From the cell containing the given text, extract its center point as (x, y) coordinate. 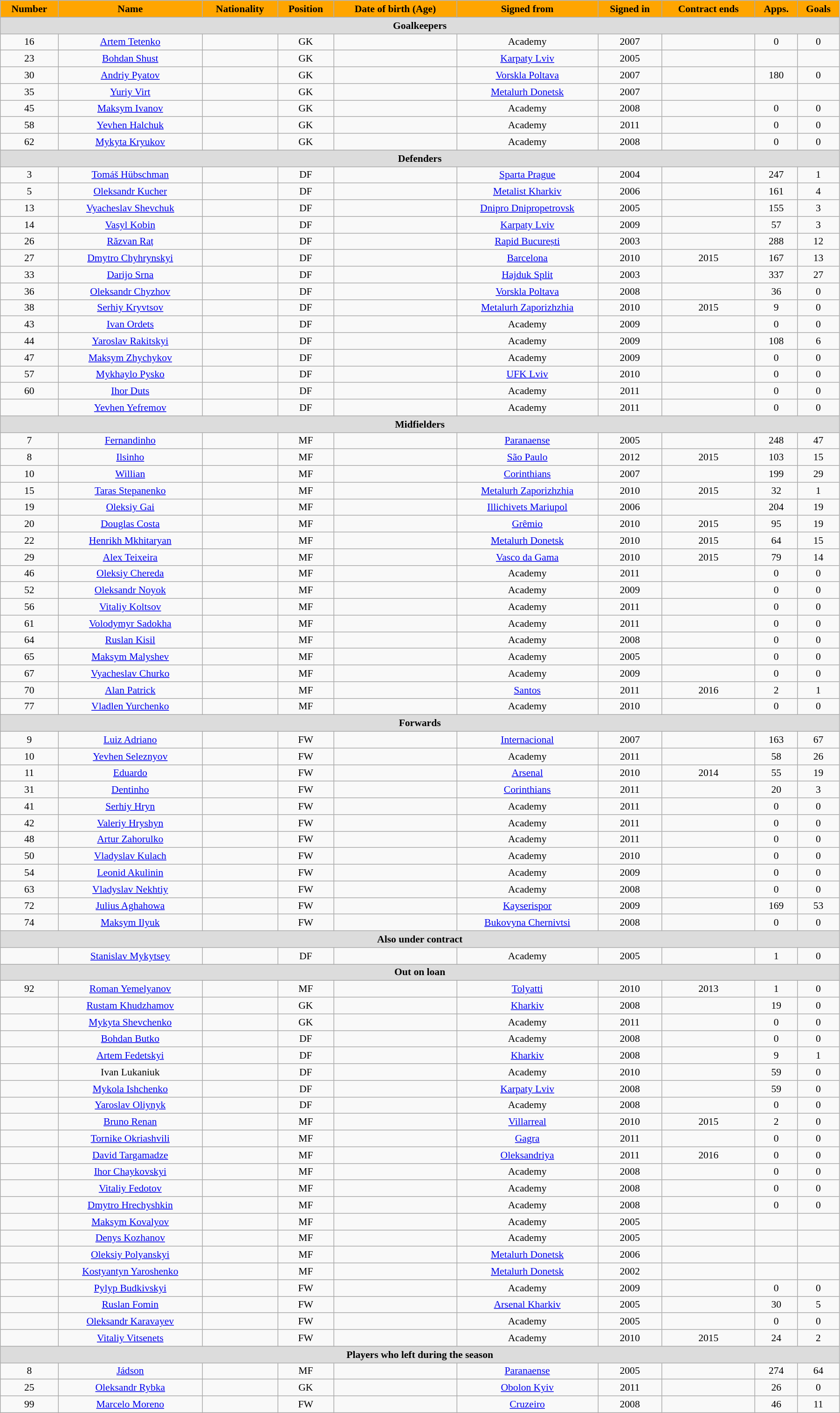
12 (819, 242)
Tolyatti (528, 989)
Also under contract (420, 939)
Oleksandr Kucher (131, 192)
Bohdan Shust (131, 59)
Vitaliy Vitsenets (131, 1338)
Ihor Chaykovskyi (131, 1172)
Vladlen Yurchenko (131, 706)
Vyacheslav Churko (131, 673)
Goals (819, 9)
55 (777, 773)
Vitaliy Koltsov (131, 607)
Players who left during the season (420, 1355)
288 (777, 242)
Dnipro Dnipropetrovsk (528, 208)
Yevhen Halchuk (131, 125)
Henrikh Mkhitaryan (131, 540)
Illichivets Mariupol (528, 507)
Midfielders (420, 424)
7 (29, 441)
Oleksiy Chereda (131, 574)
204 (777, 507)
Date of birth (Age) (395, 9)
Vyacheslav Shevchuk (131, 208)
Vladyslav Kulach (131, 856)
Gagra (528, 1139)
Ivan Lukaniuk (131, 1072)
45 (29, 109)
Marcelo Moreno (131, 1405)
Mykyta Kryukov (131, 142)
4 (819, 192)
Maksym Zhychykov (131, 358)
Roman Yemelyanov (131, 989)
Darijo Srna (131, 275)
32 (777, 491)
Yuriy Virt (131, 92)
Goalkeepers (420, 26)
2013 (709, 989)
52 (29, 590)
25 (29, 1388)
Kayserispor (528, 906)
Răzvan Raț (131, 242)
Signed in (630, 9)
22 (29, 540)
Arsenal Kharkiv (528, 1305)
Oleksiy Polyanskyi (131, 1255)
24 (777, 1338)
Oleksandriya (528, 1155)
Santos (528, 690)
247 (777, 175)
Mykyta Shevchenko (131, 1022)
161 (777, 192)
Grêmio (528, 524)
Hajduk Split (528, 275)
Luiz Adriano (131, 740)
Bukovyna Chernivtsi (528, 923)
Andriy Pyatov (131, 76)
Yaroslav Oliynyk (131, 1105)
Fernandinho (131, 441)
Dmytro Hrechyshkin (131, 1205)
6 (819, 341)
61 (29, 623)
Vasco da Gama (528, 557)
63 (29, 889)
Vladyslav Nekhtiy (131, 889)
Rustam Khudzhamov (131, 1006)
103 (777, 457)
Yevhen Seleznyov (131, 756)
274 (777, 1371)
Defenders (420, 159)
Eduardo (131, 773)
Vasyl Kobin (131, 225)
Artem Fedetskyi (131, 1056)
Obolon Kyiv (528, 1388)
Ilsinho (131, 457)
Nationality (240, 9)
42 (29, 823)
Arsenal (528, 773)
2002 (630, 1272)
65 (29, 657)
Oleksandr Chyzhov (131, 291)
Ruslan Kisil (131, 640)
Serhiy Kryvtsov (131, 308)
Contract ends (709, 9)
Ivan Ordets (131, 325)
Position (306, 9)
Taras Stepanenko (131, 491)
2014 (709, 773)
2012 (630, 457)
Oleksandr Rybka (131, 1388)
167 (777, 258)
248 (777, 441)
Oleksandr Karavayev (131, 1322)
54 (29, 873)
48 (29, 839)
199 (777, 474)
Sparta Prague (528, 175)
Artur Zahorulko (131, 839)
38 (29, 308)
Tomáš Hübschman (131, 175)
Volodymyr Sadokha (131, 623)
Stanislav Mykytsey (131, 956)
Ruslan Fomin (131, 1305)
70 (29, 690)
Kostyantyn Yaroshenko (131, 1272)
Willian (131, 474)
16 (29, 42)
44 (29, 341)
Alan Patrick (131, 690)
Bohdan Butko (131, 1039)
53 (819, 906)
Metalist Kharkiv (528, 192)
Leonid Akulinin (131, 873)
Bruno Renan (131, 1122)
99 (29, 1405)
180 (777, 76)
74 (29, 923)
Maksym Malyshev (131, 657)
Dentinho (131, 790)
Valeriy Hryshyn (131, 823)
163 (777, 740)
Denys Kozhanov (131, 1238)
31 (29, 790)
Tornike Okriashvili (131, 1139)
Julius Aghahowa (131, 906)
Oleksandr Noyok (131, 590)
Yevhen Yefremov (131, 408)
77 (29, 706)
Vitaliy Fedotov (131, 1189)
41 (29, 806)
Maksym Ivanov (131, 109)
Name (131, 9)
Cruzeiro (528, 1405)
Apps. (777, 9)
David Targamadze (131, 1155)
60 (29, 391)
56 (29, 607)
33 (29, 275)
Barcelona (528, 258)
Maksym Kovalyov (131, 1222)
Signed from (528, 9)
92 (29, 989)
Number (29, 9)
337 (777, 275)
Dmytro Chyhrynskyi (131, 258)
Oleksiy Gai (131, 507)
UFK Lviv (528, 374)
Maksym Ilyuk (131, 923)
43 (29, 325)
79 (777, 557)
Pylyp Budkivskyi (131, 1288)
São Paulo (528, 457)
50 (29, 856)
169 (777, 906)
Douglas Costa (131, 524)
Artem Tetenko (131, 42)
Alex Teixeira (131, 557)
155 (777, 208)
Rapid București (528, 242)
Mykhaylo Pysko (131, 374)
Serhiy Hryn (131, 806)
Ihor Duts (131, 391)
Out on loan (420, 972)
Mykola Ishchenko (131, 1089)
Jádson (131, 1371)
Yaroslav Rakitskyi (131, 341)
2004 (630, 175)
72 (29, 906)
108 (777, 341)
Internacional (528, 740)
23 (29, 59)
62 (29, 142)
Villarreal (528, 1122)
Forwards (420, 723)
95 (777, 524)
35 (29, 92)
